Detect which cell encompasses the target text, then output its (x, y) center coordinate. 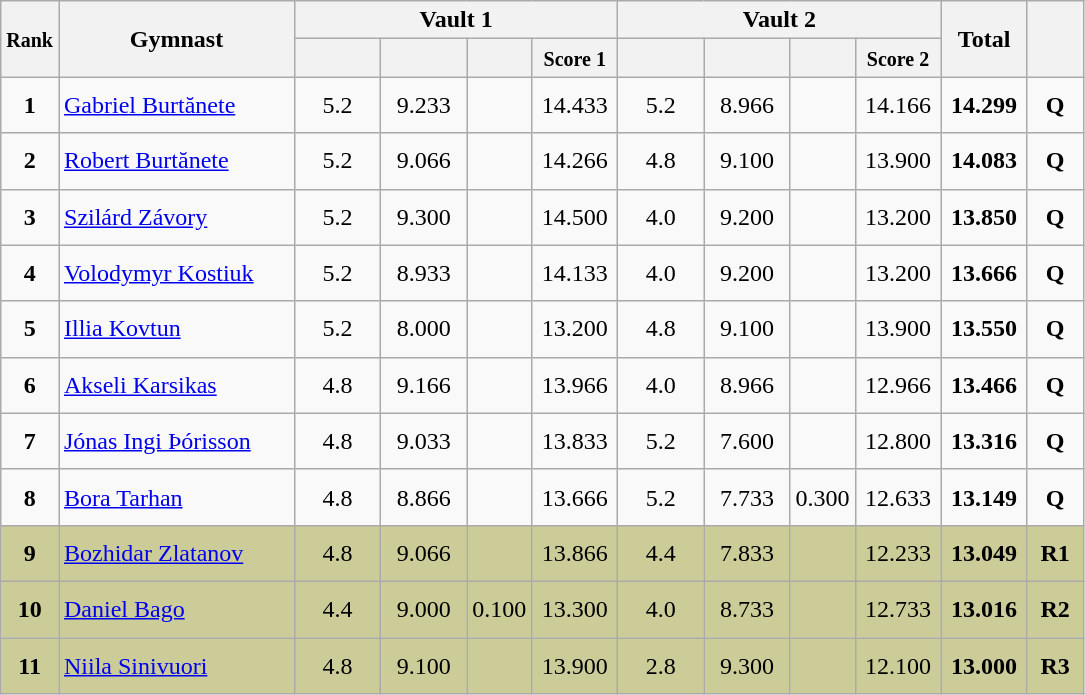
0.300 (822, 497)
9 (30, 553)
Score 2 (898, 58)
8.866 (424, 497)
Niila Sinivuori (176, 666)
R3 (1055, 666)
14.083 (984, 161)
10 (30, 609)
Robert Burtănete (176, 161)
13.016 (984, 609)
8.933 (424, 273)
Bora Tarhan (176, 497)
2 (30, 161)
Akseli Karsikas (176, 385)
Vault 2 (780, 20)
13.466 (984, 385)
4 (30, 273)
Vault 1 (456, 20)
14.299 (984, 105)
Gymnast (176, 39)
5 (30, 329)
R1 (1055, 553)
Total (984, 39)
Gabriel Burtănete (176, 105)
7 (30, 441)
12.633 (898, 497)
9.033 (424, 441)
1 (30, 105)
Bozhidar Zlatanov (176, 553)
13.316 (984, 441)
Volodymyr Kostiuk (176, 273)
8.000 (424, 329)
12.233 (898, 553)
2.8 (661, 666)
12.966 (898, 385)
13.850 (984, 217)
13.833 (575, 441)
13.966 (575, 385)
3 (30, 217)
7.600 (747, 441)
13.049 (984, 553)
Illia Kovtun (176, 329)
13.866 (575, 553)
11 (30, 666)
Szilárd Závory (176, 217)
Rank (30, 39)
6 (30, 385)
12.100 (898, 666)
9.233 (424, 105)
8.733 (747, 609)
9.166 (424, 385)
14.266 (575, 161)
7.733 (747, 497)
14.500 (575, 217)
14.433 (575, 105)
8 (30, 497)
Daniel Bago (176, 609)
Score 1 (575, 58)
13.550 (984, 329)
R2 (1055, 609)
13.300 (575, 609)
12.733 (898, 609)
Jónas Ingi Þórisson (176, 441)
12.800 (898, 441)
13.000 (984, 666)
9.000 (424, 609)
0.100 (500, 609)
14.166 (898, 105)
7.833 (747, 553)
13.149 (984, 497)
14.133 (575, 273)
